Return the [X, Y] coordinate for the center point of the cell that contains the specified text.  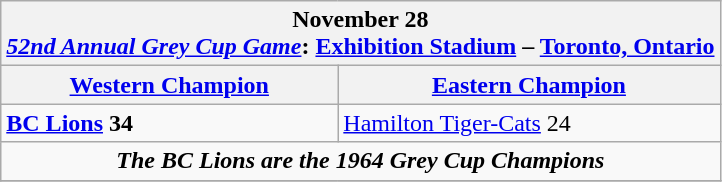
Hamilton Tiger-Cats 24 [529, 123]
Western Champion [170, 85]
Eastern Champion [529, 85]
November 2852nd Annual Grey Cup Game: Exhibition Stadium – Toronto, Ontario [360, 34]
The BC Lions are the 1964 Grey Cup Champions [360, 161]
BC Lions 34 [170, 123]
